Provide the (x, y) coordinate of the cell's center where the given text is located.  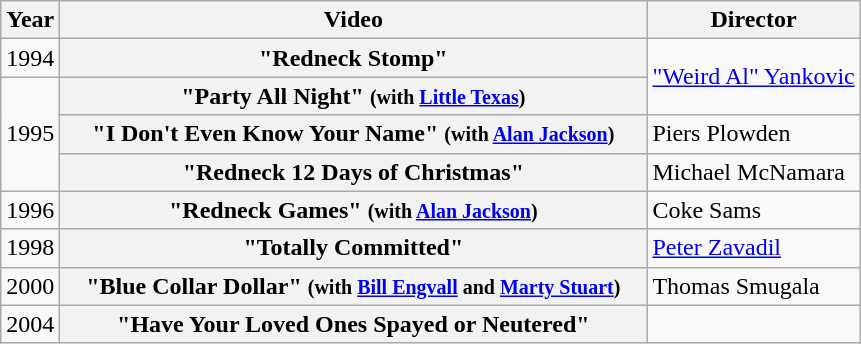
Piers Plowden (754, 134)
"Redneck 12 Days of Christmas" (354, 172)
Video (354, 20)
1994 (30, 58)
Coke Sams (754, 210)
Year (30, 20)
Thomas Smugala (754, 286)
1995 (30, 134)
1996 (30, 210)
"Totally Committed" (354, 248)
2004 (30, 324)
"Party All Night" (with Little Texas) (354, 96)
Peter Zavadil (754, 248)
"Weird Al" Yankovic (754, 77)
"Have Your Loved Ones Spayed or Neutered" (354, 324)
Michael McNamara (754, 172)
"Redneck Games" (with Alan Jackson) (354, 210)
1998 (30, 248)
Director (754, 20)
2000 (30, 286)
"I Don't Even Know Your Name" (with Alan Jackson) (354, 134)
"Blue Collar Dollar" (with Bill Engvall and Marty Stuart) (354, 286)
"Redneck Stomp" (354, 58)
